Capture the cell that displays the provided text and extract its [x, y] central coordinate. 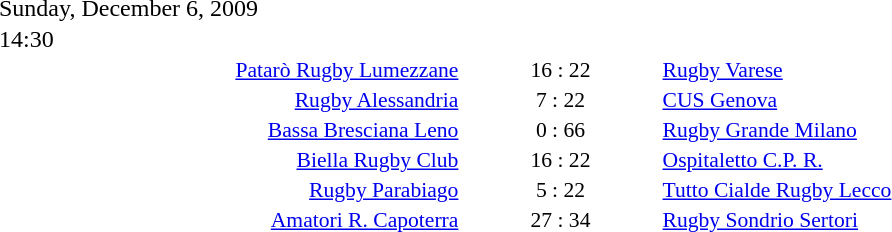
7 : 22 [560, 100]
5 : 22 [560, 190]
0 : 66 [560, 130]
